Pinpoint the cell where the given text exists, returning its (X, Y) midpoint coordinate. 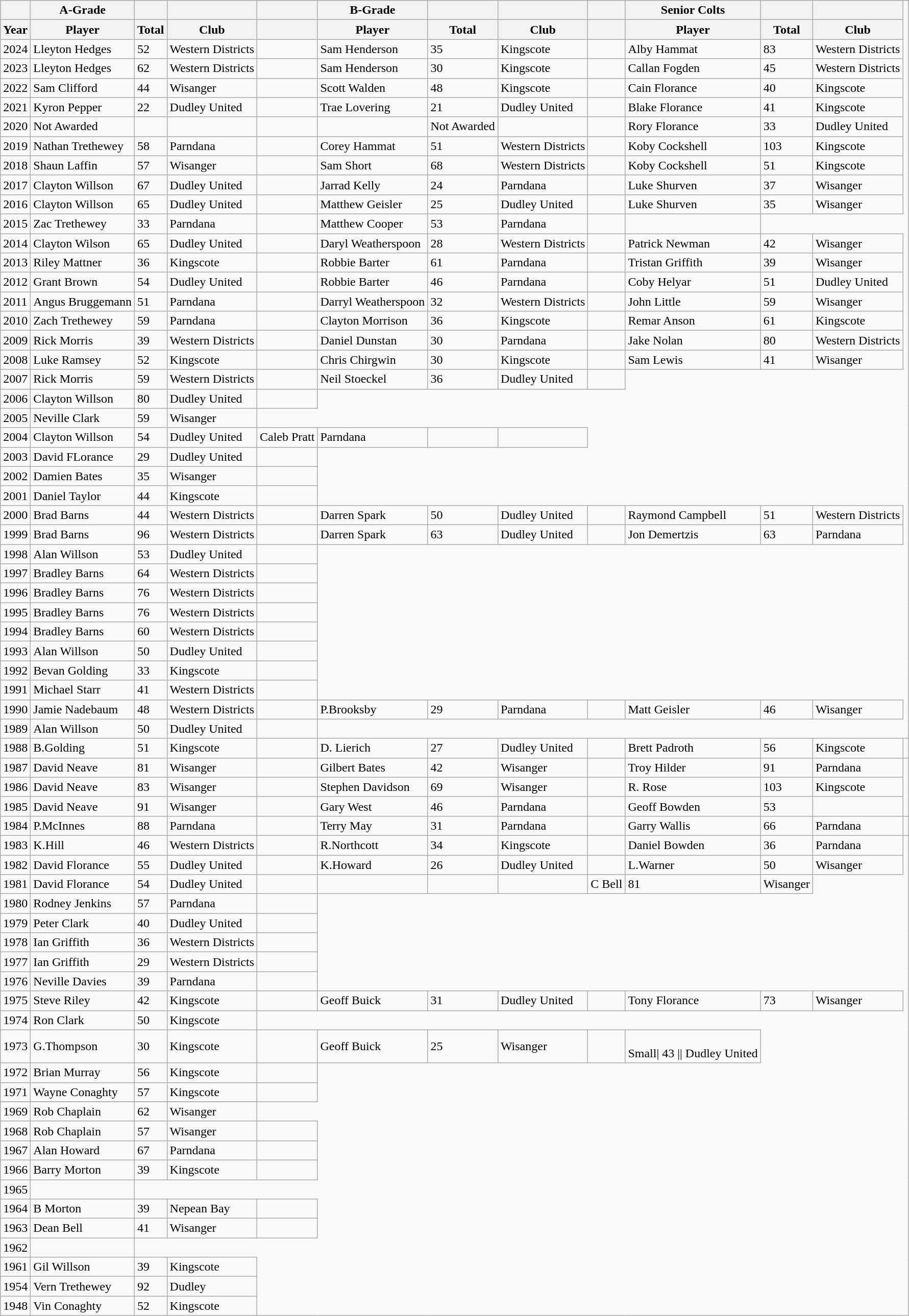
B Morton (83, 1209)
Clayton Morrison (373, 321)
R. Rose (693, 787)
Year (15, 30)
2022 (15, 88)
C Bell (606, 884)
Remar Anson (693, 321)
Gil Willson (83, 1267)
Nathan Trethewey (83, 146)
Neville Davies (83, 981)
2008 (15, 360)
45 (787, 68)
G.Thompson (83, 1046)
B.Golding (83, 748)
2002 (15, 476)
D. Lierich (373, 748)
2024 (15, 49)
1987 (15, 767)
1985 (15, 806)
Sam Short (373, 165)
1982 (15, 865)
Nepean Bay (212, 1209)
Sam Lewis (693, 360)
Bevan Golding (83, 671)
Angus Bruggemann (83, 302)
2000 (15, 515)
K.Hill (83, 845)
26 (463, 865)
88 (151, 826)
1966 (15, 1170)
Stephen Davidson (373, 787)
Ron Clark (83, 1020)
Jarrad Kelly (373, 185)
Geoff Bowden (693, 806)
1990 (15, 709)
1988 (15, 748)
Gilbert Bates (373, 767)
58 (151, 146)
1974 (15, 1020)
1969 (15, 1111)
Tristan Griffith (693, 263)
Darryl Weatherspoon (373, 302)
2003 (15, 457)
Coby Helyar (693, 282)
Daniel Taylor (83, 495)
2014 (15, 243)
Daniel Bowden (693, 845)
Matthew Geisler (373, 204)
Rory Florance (693, 127)
A-Grade (83, 10)
2017 (15, 185)
Dudley (212, 1286)
Peter Clark (83, 923)
1978 (15, 942)
Barry Morton (83, 1170)
Damien Bates (83, 476)
Brett Padroth (693, 748)
73 (787, 1001)
Patrick Newman (693, 243)
1961 (15, 1267)
1994 (15, 632)
1996 (15, 593)
2004 (15, 437)
Vin Conaghty (83, 1306)
1997 (15, 574)
2021 (15, 107)
1983 (15, 845)
Callan Fogden (693, 68)
2013 (15, 263)
1979 (15, 923)
Wayne Conaghty (83, 1092)
Blake Florance (693, 107)
Neil Stoeckel (373, 379)
2001 (15, 495)
Daniel Dunstan (373, 340)
Jon Demertzis (693, 534)
Sam Clifford (83, 88)
Troy Hilder (693, 767)
2006 (15, 399)
Zac Trethewey (83, 224)
Senior Colts (693, 10)
2016 (15, 204)
1993 (15, 651)
John Little (693, 302)
Alan Howard (83, 1150)
1981 (15, 884)
2012 (15, 282)
Steve Riley (83, 1001)
Tony Florance (693, 1001)
1975 (15, 1001)
1984 (15, 826)
1973 (15, 1046)
34 (463, 845)
1986 (15, 787)
Raymond Campbell (693, 515)
92 (151, 1286)
27 (463, 748)
Rodney Jenkins (83, 904)
2007 (15, 379)
Small| 43 || Dudley United (693, 1046)
1999 (15, 534)
22 (151, 107)
Matt Geisler (693, 709)
Clayton Wilson (83, 243)
Jamie Nadebaum (83, 709)
21 (463, 107)
Dean Bell (83, 1228)
69 (463, 787)
28 (463, 243)
Caleb Pratt (287, 437)
1989 (15, 729)
1998 (15, 554)
2011 (15, 302)
2019 (15, 146)
1948 (15, 1306)
Zach Trethewey (83, 321)
66 (787, 826)
1972 (15, 1073)
64 (151, 574)
Matthew Cooper (373, 224)
1967 (15, 1150)
L.Warner (693, 865)
P.Brooksby (373, 709)
1963 (15, 1228)
Jake Nolan (693, 340)
1991 (15, 690)
Cain Florance (693, 88)
1971 (15, 1092)
Gary West (373, 806)
60 (151, 632)
Luke Ramsey (83, 360)
Neville Clark (83, 418)
1977 (15, 962)
David FLorance (83, 457)
1980 (15, 904)
24 (463, 185)
68 (463, 165)
Trae Lovering (373, 107)
Terry May (373, 826)
B-Grade (373, 10)
2009 (15, 340)
Alby Hammat (693, 49)
96 (151, 534)
1968 (15, 1131)
37 (787, 185)
Kyron Pepper (83, 107)
Riley Mattner (83, 263)
32 (463, 302)
Shaun Laffin (83, 165)
P.McInnes (83, 826)
2005 (15, 418)
2023 (15, 68)
2015 (15, 224)
1962 (15, 1248)
1964 (15, 1209)
2010 (15, 321)
K.Howard (373, 865)
2018 (15, 165)
Brian Murray (83, 1073)
1965 (15, 1189)
55 (151, 865)
Grant Brown (83, 282)
1992 (15, 671)
Vern Trethewey (83, 1286)
1995 (15, 612)
Chris Chirgwin (373, 360)
Daryl Weatherspoon (373, 243)
Corey Hammat (373, 146)
Garry Wallis (693, 826)
R.Northcott (373, 845)
1954 (15, 1286)
2020 (15, 127)
Michael Starr (83, 690)
1976 (15, 981)
Scott Walden (373, 88)
